Return the (x, y) coordinate for the center point of the cell that contains the specified text.  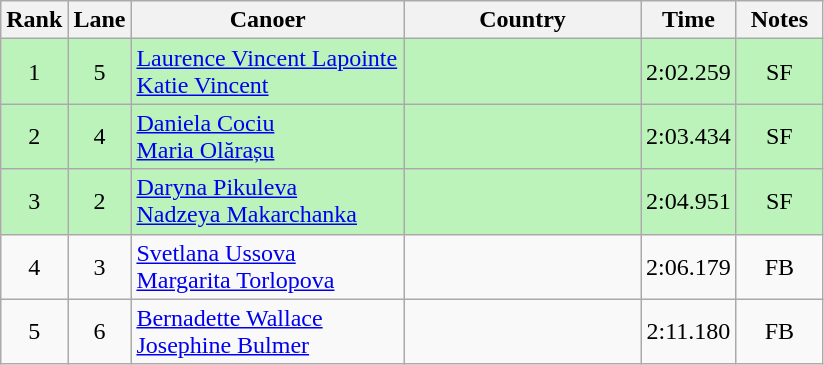
2:11.180 (689, 332)
2:03.434 (689, 136)
1 (34, 72)
Svetlana UssovaMargarita Torlopova (268, 266)
Lane (100, 20)
6 (100, 332)
Laurence Vincent LapointeKatie Vincent (268, 72)
Rank (34, 20)
Daryna PikulevaNadzeya Makarchanka (268, 202)
2:02.259 (689, 72)
Notes (779, 20)
2:04.951 (689, 202)
Time (689, 20)
Country (522, 20)
Bernadette WallaceJosephine Bulmer (268, 332)
Daniela CociuMaria Olărașu (268, 136)
2:06.179 (689, 266)
Canoer (268, 20)
